Return the [x, y] coordinate for the center point of the cell that contains the specified text.  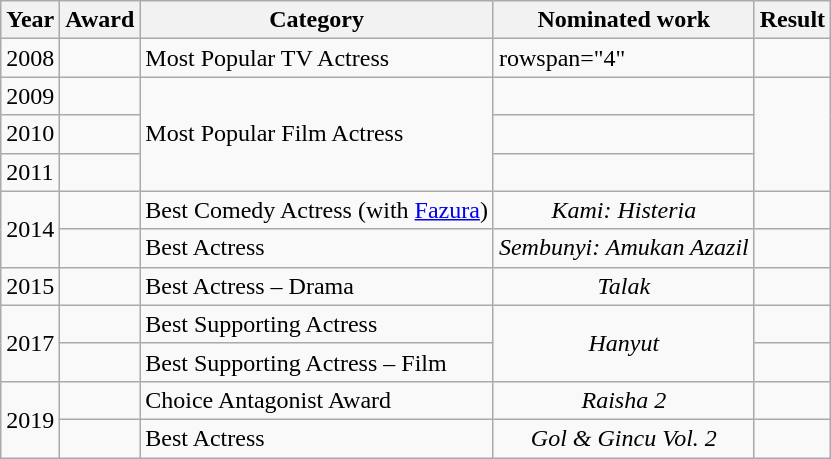
2009 [30, 96]
Most Popular Film Actress [317, 134]
2019 [30, 419]
Best Actress – Drama [317, 286]
rowspan="4" [624, 58]
Gol & Gincu Vol. 2 [624, 438]
2008 [30, 58]
2010 [30, 134]
2014 [30, 229]
2011 [30, 172]
2015 [30, 286]
Most Popular TV Actress [317, 58]
Best Supporting Actress – Film [317, 362]
Sembunyi: Amukan Azazil [624, 248]
Nominated work [624, 20]
Award [100, 20]
Kami: Histeria [624, 210]
Talak [624, 286]
Best Supporting Actress [317, 324]
Year [30, 20]
Hanyut [624, 343]
Category [317, 20]
Choice Antagonist Award [317, 400]
Raisha 2 [624, 400]
Result [792, 20]
Best Comedy Actress (with Fazura) [317, 210]
2017 [30, 343]
